Search for the cell housing the specified text and yield its (X, Y) center coordinate. 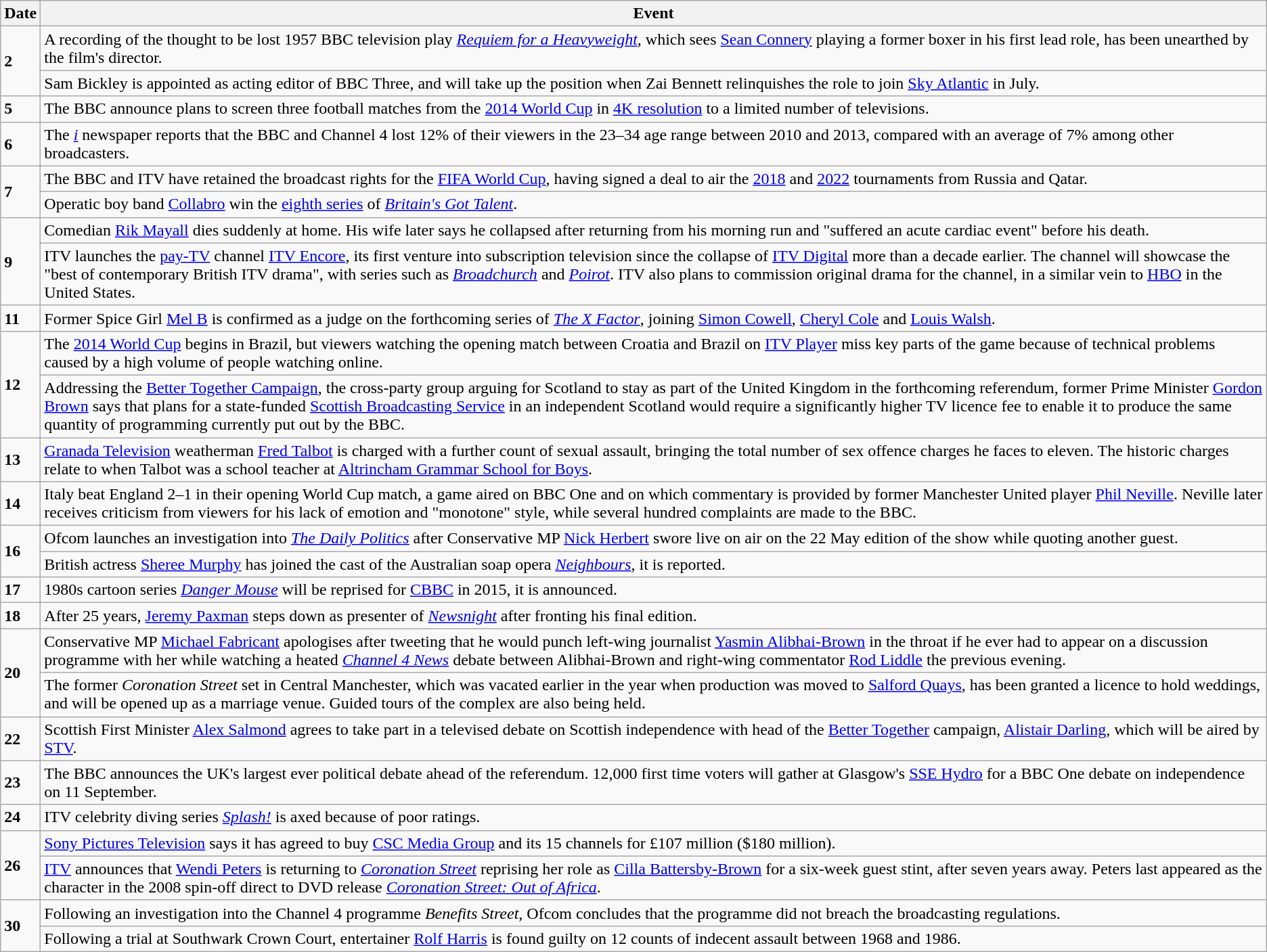
Operatic boy band Collabro win the eighth series of Britain's Got Talent. (654, 204)
12 (20, 384)
14 (20, 503)
Sony Pictures Television says it has agreed to buy CSC Media Group and its 15 channels for £107 million ($180 million). (654, 843)
Date (20, 14)
5 (20, 109)
24 (20, 817)
After 25 years, Jeremy Paxman steps down as presenter of Newsnight after fronting his final edition. (654, 616)
16 (20, 551)
6 (20, 143)
1980s cartoon series Danger Mouse will be reprised for CBBC in 2015, it is announced. (654, 590)
2 (20, 61)
Event (654, 14)
18 (20, 616)
Following a trial at Southwark Crown Court, entertainer Rolf Harris is found guilty on 12 counts of indecent assault between 1968 and 1986. (654, 938)
20 (20, 673)
9 (20, 261)
British actress Sheree Murphy has joined the cast of the Australian soap opera Neighbours, it is reported. (654, 564)
23 (20, 782)
7 (20, 191)
22 (20, 739)
30 (20, 926)
13 (20, 459)
ITV celebrity diving series Splash! is axed because of poor ratings. (654, 817)
17 (20, 590)
11 (20, 318)
Former Spice Girl Mel B is confirmed as a judge on the forthcoming series of The X Factor, joining Simon Cowell, Cheryl Cole and Louis Walsh. (654, 318)
26 (20, 865)
The BBC announce plans to screen three football matches from the 2014 World Cup in 4K resolution to a limited number of televisions. (654, 109)
